Output the [x, y] coordinate of the center of the cell containing the given text.  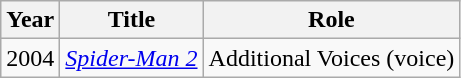
Role [332, 20]
Spider-Man 2 [132, 58]
2004 [30, 58]
Additional Voices (voice) [332, 58]
Title [132, 20]
Year [30, 20]
